Provide the [X, Y] coordinate of the cell's center where the given text is located.  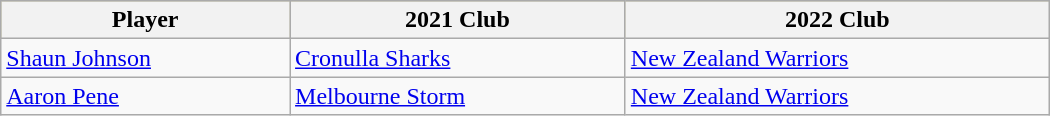
Aaron Pene [146, 96]
2021 Club [458, 20]
Melbourne Storm [458, 96]
Shaun Johnson [146, 58]
2022 Club [837, 20]
Cronulla Sharks [458, 58]
Player [146, 20]
